Output the [X, Y] coordinate of the center of the cell containing the given text.  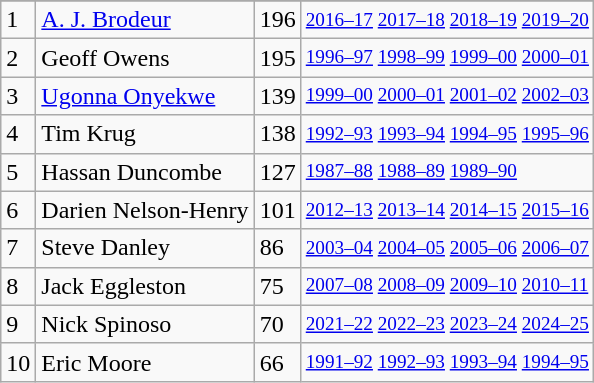
Hassan Duncombe [145, 172]
9 [18, 324]
101 [278, 210]
10 [18, 362]
Ugonna Onyekwe [145, 96]
7 [18, 248]
75 [278, 286]
1991–92 1992–93 1993–94 1994–95 [447, 362]
1 [18, 20]
Steve Danley [145, 248]
2007–08 2008–09 2009–10 2010–11 [447, 286]
Eric Moore [145, 362]
Nick Spinoso [145, 324]
195 [278, 58]
2016–17 2017–18 2018–19 2019–20 [447, 20]
Tim Krug [145, 134]
2012–13 2013–14 2014–15 2015–16 [447, 210]
1987–88 1988–89 1989–90 [447, 172]
86 [278, 248]
66 [278, 362]
5 [18, 172]
70 [278, 324]
Darien Nelson-Henry [145, 210]
Jack Eggleston [145, 286]
2021–22 2022–23 2023–24 2024–25 [447, 324]
138 [278, 134]
1999–00 2000–01 2001–02 2002–03 [447, 96]
1996–97 1998–99 1999–00 2000–01 [447, 58]
2003–04 2004–05 2005–06 2006–07 [447, 248]
8 [18, 286]
196 [278, 20]
Geoff Owens [145, 58]
6 [18, 210]
2 [18, 58]
139 [278, 96]
A. J. Brodeur [145, 20]
127 [278, 172]
1992–93 1993–94 1994–95 1995–96 [447, 134]
3 [18, 96]
4 [18, 134]
